Return (X, Y) of the center of cell containing provided text 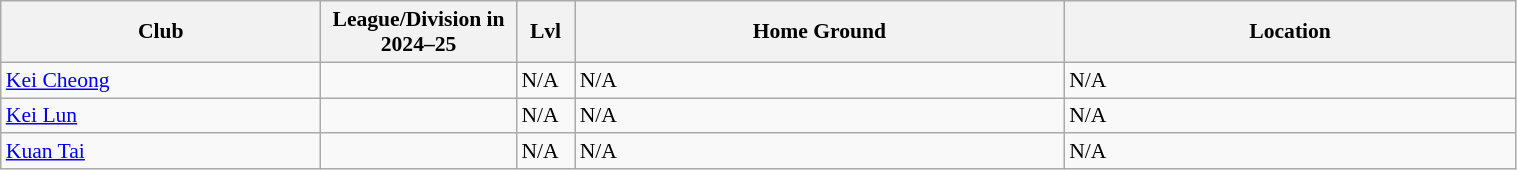
Kei Lun (161, 116)
Location (1290, 32)
Club (161, 32)
Kei Cheong (161, 80)
League/Division in 2024–25 (419, 32)
Lvl (545, 32)
Kuan Tai (161, 152)
Home Ground (820, 32)
